Provide the [X, Y] coordinate of the cell's center where the given text is located.  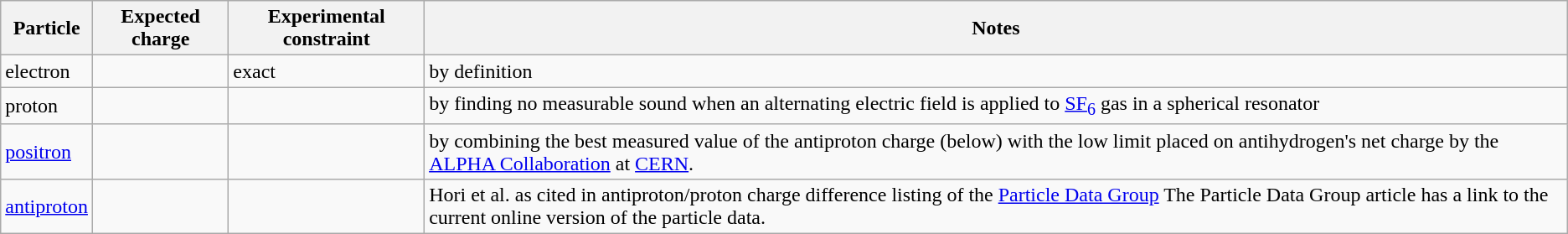
positron [47, 151]
Particle [47, 29]
by definition [997, 71]
electron [47, 71]
exact [327, 71]
by finding no measurable sound when an alternating electric field is applied to SF6 gas in a spherical resonator [997, 106]
proton [47, 106]
Notes [997, 29]
Expected charge [160, 29]
Experimental constraint [327, 29]
antiproton [47, 206]
